Return [X, Y] of the center of cell containing provided text 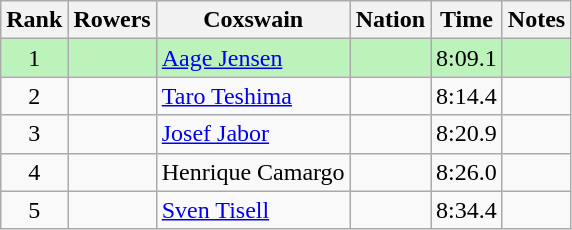
Notes [536, 20]
8:14.4 [467, 96]
Josef Jabor [253, 134]
3 [34, 134]
Rank [34, 20]
8:26.0 [467, 172]
Time [467, 20]
8:20.9 [467, 134]
8:34.4 [467, 210]
4 [34, 172]
5 [34, 210]
Nation [390, 20]
Aage Jensen [253, 58]
Henrique Camargo [253, 172]
Rowers [112, 20]
Sven Tisell [253, 210]
Coxswain [253, 20]
Taro Teshima [253, 96]
1 [34, 58]
2 [34, 96]
8:09.1 [467, 58]
